Search for the cell housing the specified text and yield its (X, Y) center coordinate. 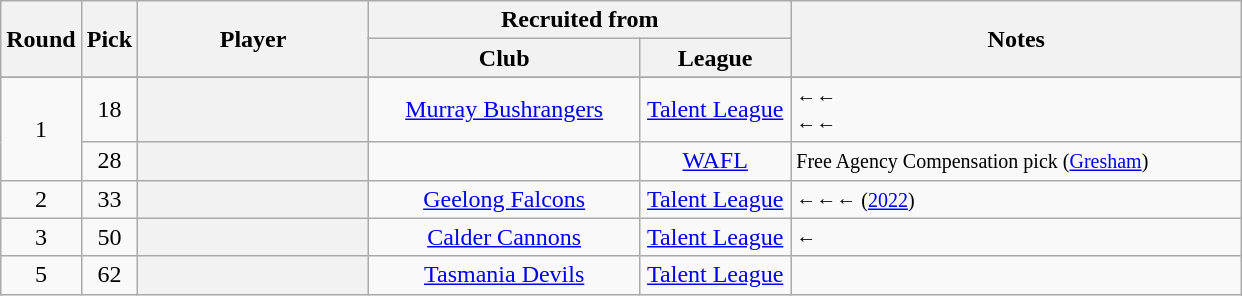
Round (41, 39)
Recruited from (580, 20)
50 (109, 237)
33 (109, 199)
Club (504, 58)
18 (109, 110)
28 (109, 161)
5 (41, 275)
Murray Bushrangers (504, 110)
←←←← (1016, 110)
Free Agency Compensation pick (Gresham) (1016, 161)
Calder Cannons (504, 237)
62 (109, 275)
Geelong Falcons (504, 199)
1 (41, 128)
2 (41, 199)
WAFL (716, 161)
3 (41, 237)
Notes (1016, 39)
← (1016, 237)
←←← (2022) (1016, 199)
Player (254, 39)
Tasmania Devils (504, 275)
League (716, 58)
Pick (109, 39)
